Search for the cell housing the specified text and yield its [x, y] center coordinate. 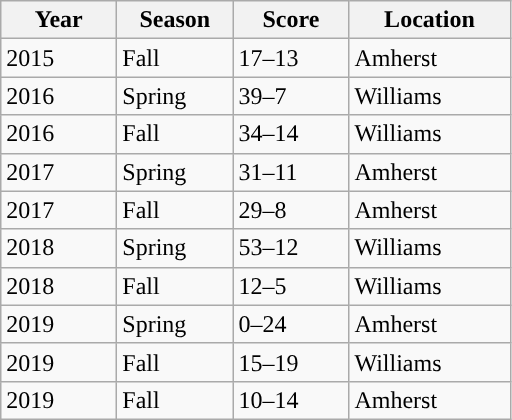
Location [430, 20]
31–11 [291, 172]
0–24 [291, 324]
17–13 [291, 58]
15–19 [291, 362]
12–5 [291, 286]
Year [59, 20]
53–12 [291, 248]
Season [175, 20]
29–8 [291, 210]
34–14 [291, 134]
10–14 [291, 400]
Score [291, 20]
2015 [59, 58]
39–7 [291, 96]
